Provide the (X, Y) coordinate of the cell's center where the given text is located.  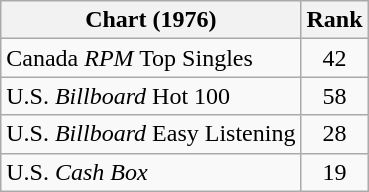
U.S. Billboard Easy Listening (151, 134)
58 (334, 96)
U.S. Cash Box (151, 172)
28 (334, 134)
Chart (1976) (151, 20)
U.S. Billboard Hot 100 (151, 96)
42 (334, 58)
Canada RPM Top Singles (151, 58)
Rank (334, 20)
19 (334, 172)
